Search for the cell housing the specified text and yield its [x, y] center coordinate. 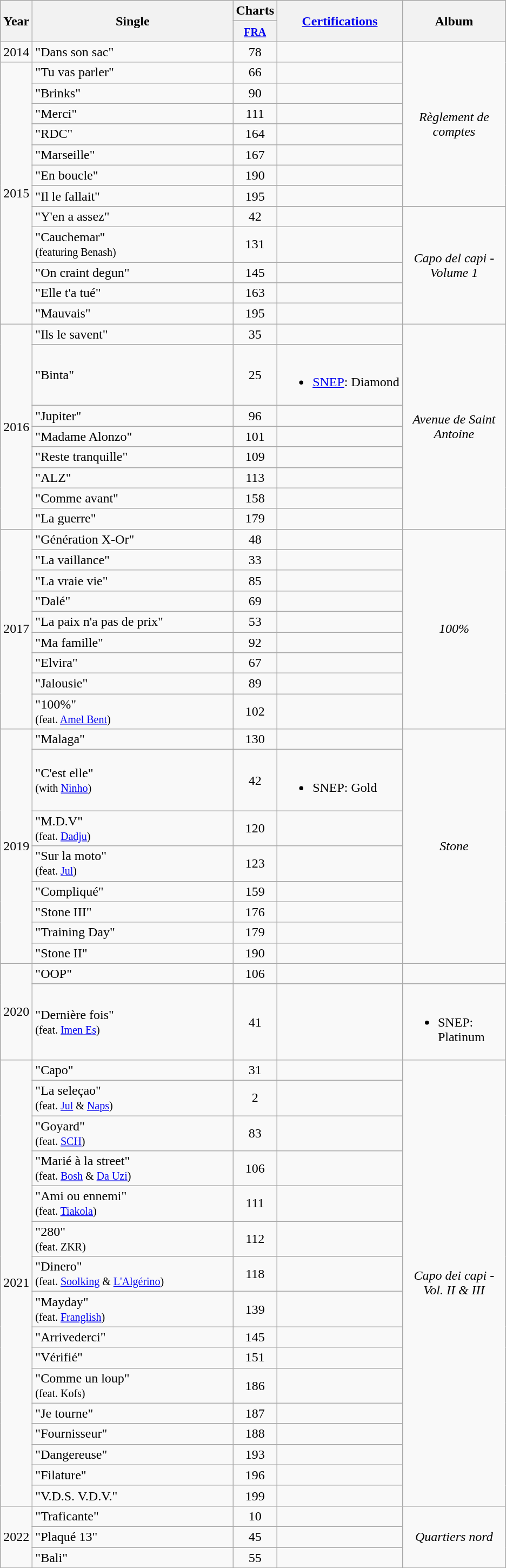
69 [255, 601]
199 [255, 1496]
167 [255, 155]
"Dalé" [133, 601]
120 [255, 829]
187 [255, 1413]
"Tu vas parler" [133, 72]
"Je tourne" [133, 1413]
"Marié à la street" (feat. Bosh & Da Uzi) [133, 1168]
109 [255, 457]
Règlement de comptes [454, 124]
"100%"(feat. Amel Bent) [133, 712]
"Binta" [133, 375]
163 [255, 293]
"Génération X-Or" [133, 539]
31 [255, 1070]
Capo dei capi - Vol. II & III [454, 1283]
"Malaga" [133, 739]
"Plaqué 13" [133, 1537]
"Dernière fois" (feat. Imen Es) [133, 1022]
"Elle t'a tué" [133, 293]
Single [133, 21]
130 [255, 739]
55 [255, 1557]
"Jalousie" [133, 684]
78 [255, 52]
2 [255, 1098]
196 [255, 1475]
35 [255, 334]
48 [255, 539]
193 [255, 1454]
"La guerre" [133, 519]
"Elvira" [133, 663]
Charts [255, 11]
118 [255, 1274]
188 [255, 1434]
2016 [16, 427]
"RDC" [133, 134]
90 [255, 93]
"Compliqué" [133, 891]
"Goyard" (feat. SCH) [133, 1133]
"Cauchemar"(featuring Benash) [133, 244]
Stone [454, 846]
"Training Day" [133, 932]
2022 [16, 1537]
67 [255, 663]
89 [255, 684]
25 [255, 375]
"Fournisseur" [133, 1434]
112 [255, 1239]
2019 [16, 846]
"La paix n'a pas de prix" [133, 621]
"Jupiter" [133, 416]
159 [255, 891]
"Brinks" [133, 93]
92 [255, 642]
"Mauvais" [133, 314]
"Il le fallait" [133, 196]
131 [255, 244]
2021 [16, 1283]
"Capo" [133, 1070]
83 [255, 1133]
45 [255, 1537]
Certifications [340, 21]
"Stone II" [133, 953]
33 [255, 560]
100% [454, 629]
Capo del capi - Volume 1 [454, 265]
"280" (feat. ZKR) [133, 1239]
"Ma famille" [133, 642]
SNEP: Diamond [340, 375]
"Arrivederci" [133, 1337]
"On craint degun" [133, 272]
102 [255, 712]
101 [255, 436]
"V.D.S. V.D.V." [133, 1496]
"Dangereuse" [133, 1454]
85 [255, 580]
"Traficante" [133, 1516]
Year [16, 21]
"Ils le savent" [133, 334]
53 [255, 621]
"Mayday" (feat. Franglish) [133, 1309]
"Y'en a assez" [133, 216]
151 [255, 1358]
"Comme un loup" (feat. Kofs) [133, 1386]
2020 [16, 1011]
Quartiers nord [454, 1537]
96 [255, 416]
"Filature" [133, 1475]
186 [255, 1386]
"Madame Alonzo" [133, 436]
113 [255, 478]
SNEP: Gold [340, 780]
66 [255, 72]
139 [255, 1309]
Avenue de Saint Antoine [454, 427]
176 [255, 912]
"Comme avant" [133, 498]
"Vérifié" [133, 1358]
"Ami ou ennemi" (feat. Tiakola) [133, 1204]
2014 [16, 52]
"En boucle" [133, 175]
10 [255, 1516]
2015 [16, 193]
Album [454, 21]
"La vaillance" [133, 560]
"Sur la moto"(feat. Jul) [133, 863]
"OOP" [133, 974]
"Bali" [133, 1557]
"La vraie vie" [133, 580]
"C'est elle"(with Ninho) [133, 780]
FRA [255, 31]
"Reste tranquille" [133, 457]
"Marseille" [133, 155]
164 [255, 134]
158 [255, 498]
"Dinero" (feat. Soolking & L'Algérino) [133, 1274]
"Dans son sac" [133, 52]
"La seleçao" (feat. Jul & Naps) [133, 1098]
"Merci" [133, 114]
"Stone III" [133, 912]
SNEP: Platinum [454, 1022]
"M.D.V"(feat. Dadju) [133, 829]
2017 [16, 629]
"ALZ" [133, 478]
41 [255, 1022]
123 [255, 863]
